Scan for the cell matching the given text and deliver its (x, y) coordinate at center. 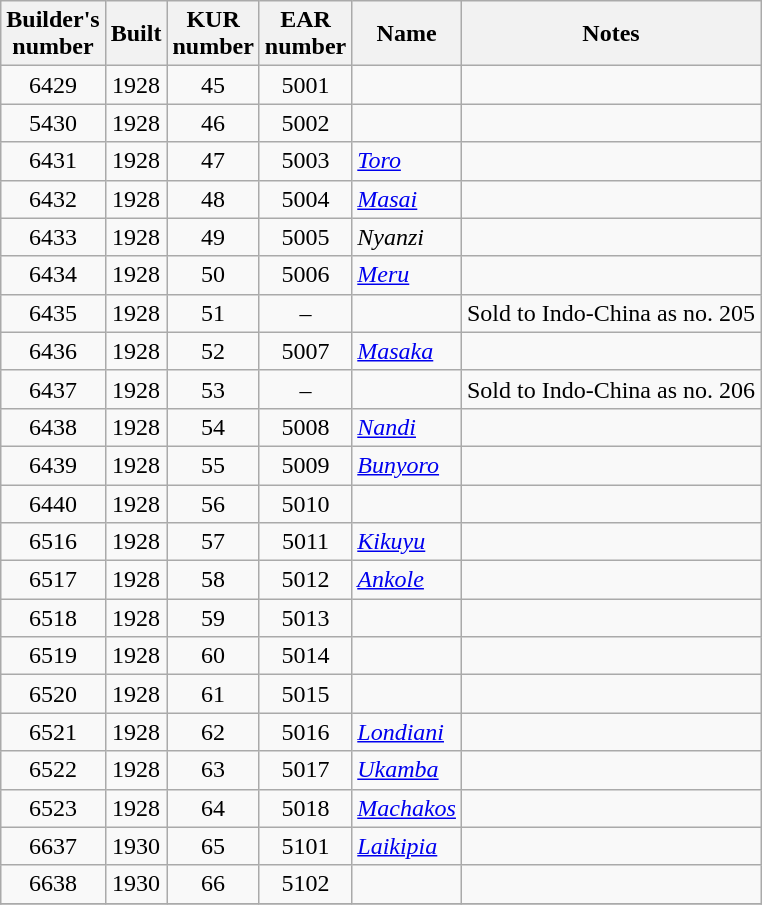
5102 (305, 884)
Notes (610, 34)
Nandi (407, 427)
Kikuyu (407, 542)
56 (213, 503)
5015 (305, 694)
Machakos (407, 808)
6429 (53, 85)
6519 (53, 656)
50 (213, 275)
Laikipia (407, 846)
5013 (305, 618)
5012 (305, 580)
6434 (53, 275)
6522 (53, 770)
49 (213, 237)
5009 (305, 465)
6517 (53, 580)
6521 (53, 732)
6439 (53, 465)
45 (213, 85)
6436 (53, 351)
5002 (305, 123)
Sold to Indo-China as no. 205 (610, 313)
Masaka (407, 351)
6432 (53, 199)
53 (213, 389)
6516 (53, 542)
Masai (407, 199)
46 (213, 123)
51 (213, 313)
6433 (53, 237)
5007 (305, 351)
Ankole (407, 580)
6518 (53, 618)
6438 (53, 427)
5014 (305, 656)
Ukamba (407, 770)
Name (407, 34)
5016 (305, 732)
Sold to Indo-China as no. 206 (610, 389)
Built (136, 34)
Meru (407, 275)
61 (213, 694)
5011 (305, 542)
6638 (53, 884)
5003 (305, 161)
48 (213, 199)
KURnumber (213, 34)
47 (213, 161)
57 (213, 542)
52 (213, 351)
EARnumber (305, 34)
58 (213, 580)
55 (213, 465)
54 (213, 427)
5430 (53, 123)
Bunyoro (407, 465)
Londiani (407, 732)
59 (213, 618)
65 (213, 846)
Toro (407, 161)
62 (213, 732)
6437 (53, 389)
6520 (53, 694)
5005 (305, 237)
Builder'snumber (53, 34)
5004 (305, 199)
5018 (305, 808)
6431 (53, 161)
5006 (305, 275)
5001 (305, 85)
6523 (53, 808)
60 (213, 656)
6637 (53, 846)
5017 (305, 770)
6440 (53, 503)
5008 (305, 427)
5101 (305, 846)
66 (213, 884)
63 (213, 770)
Nyanzi (407, 237)
6435 (53, 313)
5010 (305, 503)
64 (213, 808)
